Return [x, y] of the center of cell containing provided text 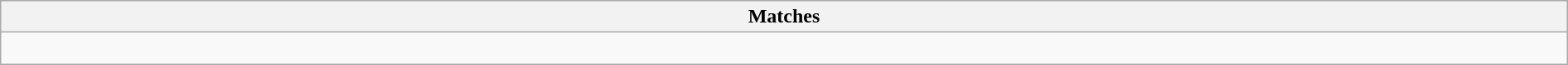
Matches [784, 17]
